Determine the (x, y) coordinate at the center of the cell enclosing the given text.  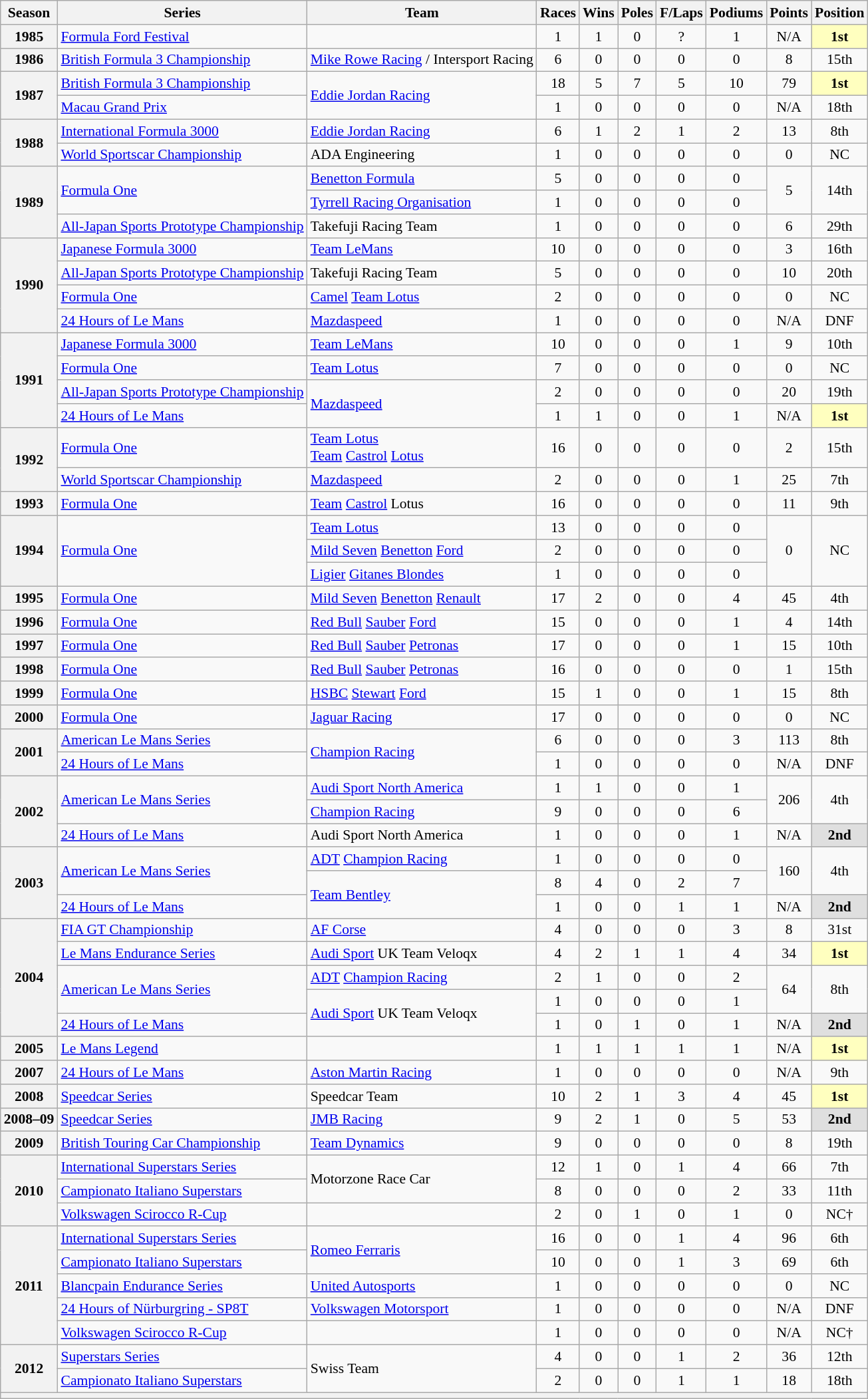
1991 (29, 380)
Swiss Team (422, 1369)
Team Castrol Lotus (422, 504)
2011 (29, 1286)
2008 (29, 1096)
Podiums (737, 13)
Speedcar Team (422, 1096)
HSBC Stewart Ford (422, 693)
79 (789, 84)
F/Laps (681, 13)
Position (839, 13)
Team Bentley (422, 894)
2003 (29, 883)
11th (839, 1191)
2001 (29, 752)
66 (789, 1167)
Season (29, 13)
Red Bull Sauber Ford (422, 622)
2004 (29, 977)
Team LotusTeam Castrol Lotus (422, 447)
2005 (29, 1049)
Superstars Series (182, 1357)
16th (839, 249)
? (681, 37)
1985 (29, 37)
Romeo Ferraris (422, 1251)
International Formula 3000 (182, 131)
1993 (29, 504)
Series (182, 13)
Points (789, 13)
United Autosports (422, 1286)
Le Mans Legend (182, 1049)
36 (789, 1357)
Macau Grand Prix (182, 108)
Mild Seven Benetton Ford (422, 551)
2008–09 (29, 1120)
31st (839, 930)
33 (789, 1191)
Motorzone Race Car (422, 1179)
2012 (29, 1369)
12 (558, 1167)
JMB Racing (422, 1120)
Camel Team Lotus (422, 297)
1999 (29, 693)
113 (789, 740)
25 (789, 480)
Tyrrell Racing Organisation (422, 202)
FIA GT Championship (182, 930)
Jaguar Racing (422, 717)
1988 (29, 142)
Wins (599, 13)
1992 (29, 459)
20th (839, 273)
69 (789, 1262)
20 (789, 392)
Blancpain Endurance Series (182, 1286)
1989 (29, 202)
1997 (29, 646)
1987 (29, 96)
Formula Ford Festival (182, 37)
1996 (29, 622)
Team (422, 13)
ADA Engineering (422, 155)
1986 (29, 60)
2000 (29, 717)
34 (789, 954)
12th (839, 1357)
64 (789, 990)
29th (839, 226)
AF Corse (422, 930)
11 (789, 504)
206 (789, 800)
1995 (29, 599)
Poles (637, 13)
1994 (29, 551)
Races (558, 13)
Mike Rowe Racing / Intersport Racing (422, 60)
24 Hours of Nürburgring - SP8T (182, 1309)
160 (789, 871)
Aston Martin Racing (422, 1072)
53 (789, 1120)
Team Dynamics (422, 1144)
96 (789, 1239)
2002 (29, 812)
2010 (29, 1191)
Mild Seven Benetton Renault (422, 599)
2009 (29, 1144)
Volkswagen Motorsport (422, 1309)
Le Mans Endurance Series (182, 954)
British Touring Car Championship (182, 1144)
2007 (29, 1072)
1990 (29, 285)
Ligier Gitanes Blondes (422, 575)
Benetton Formula (422, 179)
1998 (29, 670)
